Search for the cell housing the specified text and yield its (x, y) center coordinate. 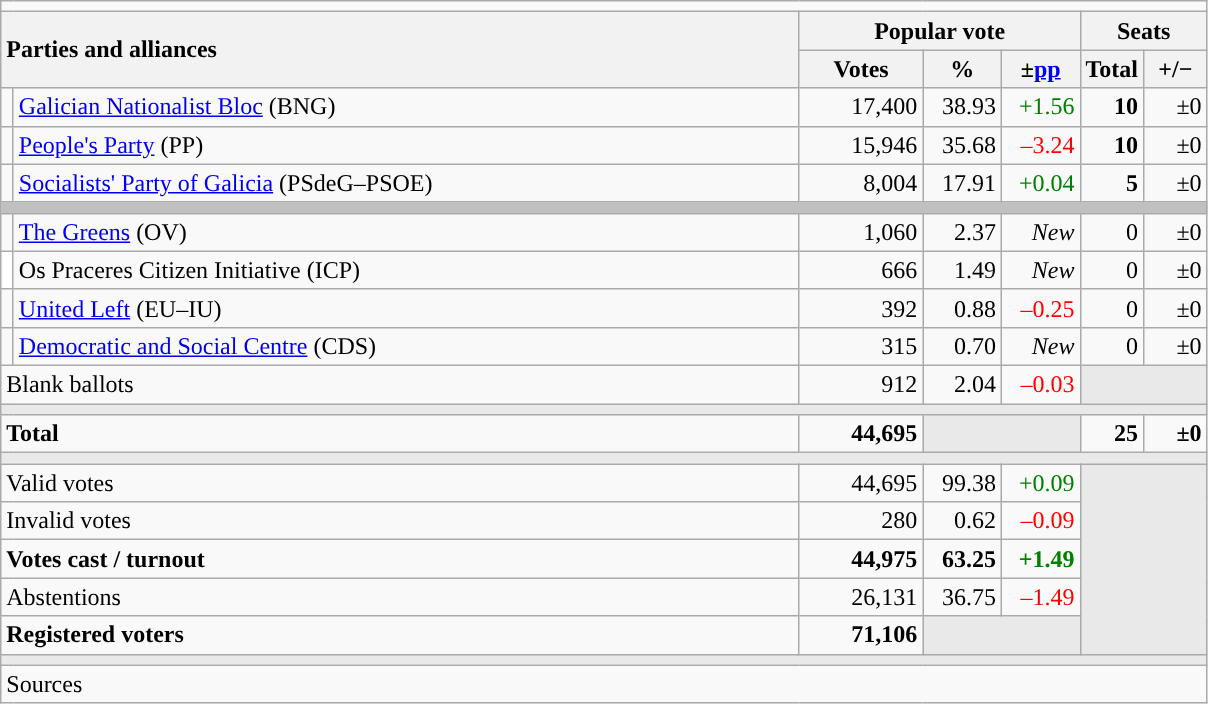
Seats (1144, 31)
The Greens (OV) (406, 232)
Votes cast / turnout (400, 559)
36.75 (962, 597)
0.70 (962, 346)
Abstentions (400, 597)
–1.49 (1040, 597)
Os Praceres Citizen Initiative (ICP) (406, 270)
63.25 (962, 559)
–0.09 (1040, 521)
15,946 (861, 145)
Popular vote (940, 31)
26,131 (861, 597)
Invalid votes (400, 521)
+0.04 (1040, 183)
392 (861, 308)
Blank ballots (400, 384)
+/− (1176, 69)
% (962, 69)
912 (861, 384)
Registered voters (400, 635)
99.38 (962, 483)
315 (861, 346)
±pp (1040, 69)
United Left (EU–IU) (406, 308)
0.62 (962, 521)
Valid votes (400, 483)
Sources (604, 684)
2.04 (962, 384)
People's Party (PP) (406, 145)
71,106 (861, 635)
666 (861, 270)
+1.56 (1040, 107)
Parties and alliances (400, 50)
0.88 (962, 308)
+1.49 (1040, 559)
Galician Nationalist Bloc (BNG) (406, 107)
–0.25 (1040, 308)
280 (861, 521)
1.49 (962, 270)
Socialists' Party of Galicia (PSdeG–PSOE) (406, 183)
+0.09 (1040, 483)
5 (1112, 183)
Democratic and Social Centre (CDS) (406, 346)
–3.24 (1040, 145)
Votes (861, 69)
44,975 (861, 559)
1,060 (861, 232)
17,400 (861, 107)
35.68 (962, 145)
2.37 (962, 232)
–0.03 (1040, 384)
8,004 (861, 183)
17.91 (962, 183)
25 (1112, 434)
38.93 (962, 107)
